Output the (X, Y) coordinate of the center of the cell containing the given text.  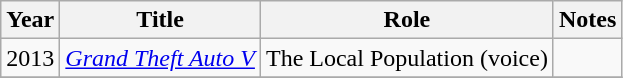
2013 (30, 58)
Notes (587, 20)
Year (30, 20)
Role (406, 20)
Grand Theft Auto V (160, 58)
Title (160, 20)
The Local Population (voice) (406, 58)
